Return (X, Y) of the center of cell containing provided text 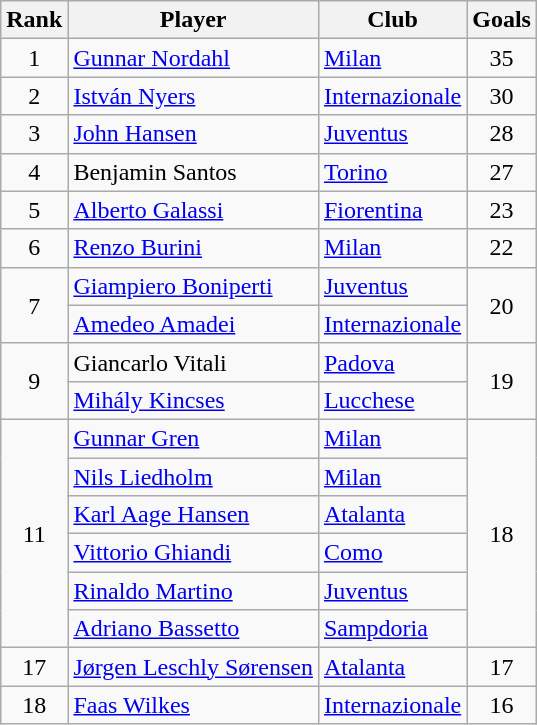
Jørgen Leschly Sørensen (194, 667)
Rank (34, 20)
Fiorentina (392, 210)
Vittorio Ghiandi (194, 553)
Nils Liedholm (194, 477)
Mihály Kincses (194, 400)
Faas Wilkes (194, 705)
Club (392, 20)
Giampiero Boniperti (194, 286)
19 (502, 381)
Rinaldo Martino (194, 591)
Goals (502, 20)
6 (34, 248)
27 (502, 172)
9 (34, 381)
3 (34, 134)
Sampdoria (392, 629)
Giancarlo Vitali (194, 362)
Alberto Galassi (194, 210)
11 (34, 533)
Renzo Burini (194, 248)
Player (194, 20)
35 (502, 58)
Benjamin Santos (194, 172)
30 (502, 96)
1 (34, 58)
Gunnar Gren (194, 438)
John Hansen (194, 134)
Lucchese (392, 400)
4 (34, 172)
Amedeo Amadei (194, 324)
22 (502, 248)
Padova (392, 362)
23 (502, 210)
István Nyers (194, 96)
20 (502, 305)
16 (502, 705)
Torino (392, 172)
Karl Aage Hansen (194, 515)
Adriano Bassetto (194, 629)
2 (34, 96)
28 (502, 134)
7 (34, 305)
5 (34, 210)
Gunnar Nordahl (194, 58)
Como (392, 553)
